Output the [x, y] coordinate of the center of the cell containing the given text.  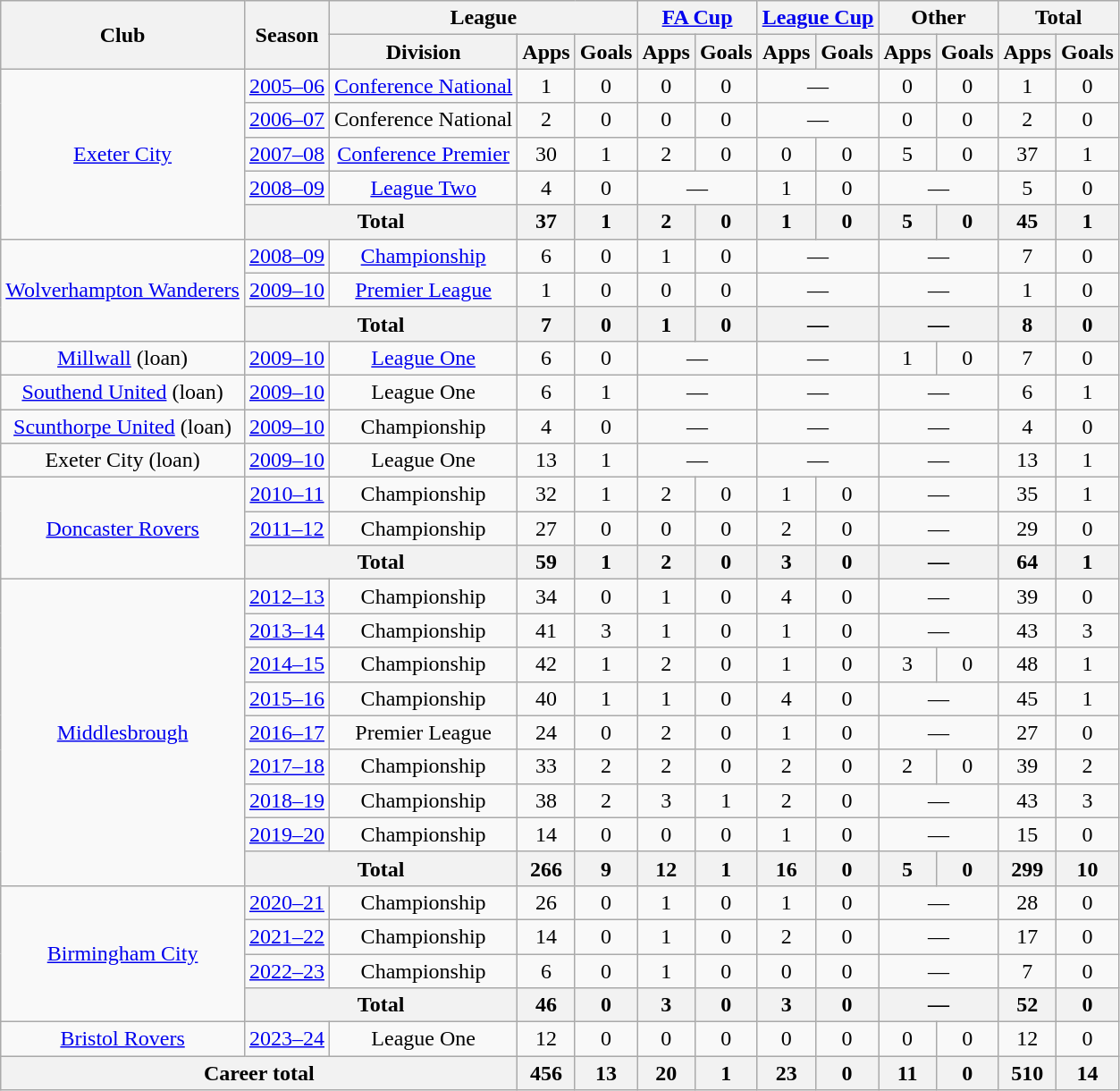
Conference Premier [423, 154]
Season [286, 35]
2017–18 [286, 766]
Doncaster Rovers [123, 529]
33 [546, 766]
2023–24 [286, 1039]
2011–12 [286, 529]
10 [1088, 868]
16 [787, 868]
34 [546, 596]
52 [1027, 1005]
30 [546, 154]
2010–11 [286, 495]
2013–14 [286, 630]
Other [939, 18]
2014–15 [286, 664]
Exeter City [123, 154]
17 [1027, 936]
2016–17 [286, 732]
Millwall (loan) [123, 358]
2012–13 [286, 596]
2019–20 [286, 834]
2007–08 [286, 154]
2006–07 [286, 120]
2015–16 [286, 698]
8 [1027, 324]
26 [546, 902]
2021–22 [286, 936]
Career total [259, 1073]
2018–19 [286, 800]
League Cup [818, 18]
42 [546, 664]
28 [1027, 902]
Club [123, 35]
299 [1027, 868]
20 [666, 1073]
11 [907, 1073]
Southend United (loan) [123, 392]
2005–06 [286, 86]
32 [546, 495]
Wolverhampton Wanderers [123, 290]
41 [546, 630]
38 [546, 800]
24 [546, 732]
League [483, 18]
Division [423, 52]
9 [606, 868]
35 [1027, 495]
2020–21 [286, 902]
Birmingham City [123, 953]
Scunthorpe United (loan) [123, 427]
Bristol Rovers [123, 1039]
15 [1027, 834]
46 [546, 1005]
59 [546, 562]
23 [787, 1073]
266 [546, 868]
40 [546, 698]
29 [1027, 529]
Middlesbrough [123, 733]
456 [546, 1073]
Exeter City (loan) [123, 461]
64 [1027, 562]
2022–23 [286, 970]
League Two [423, 188]
510 [1027, 1073]
48 [1027, 664]
FA Cup [697, 18]
